Locate the cell with the specified text and output its (x, y) center coordinate. 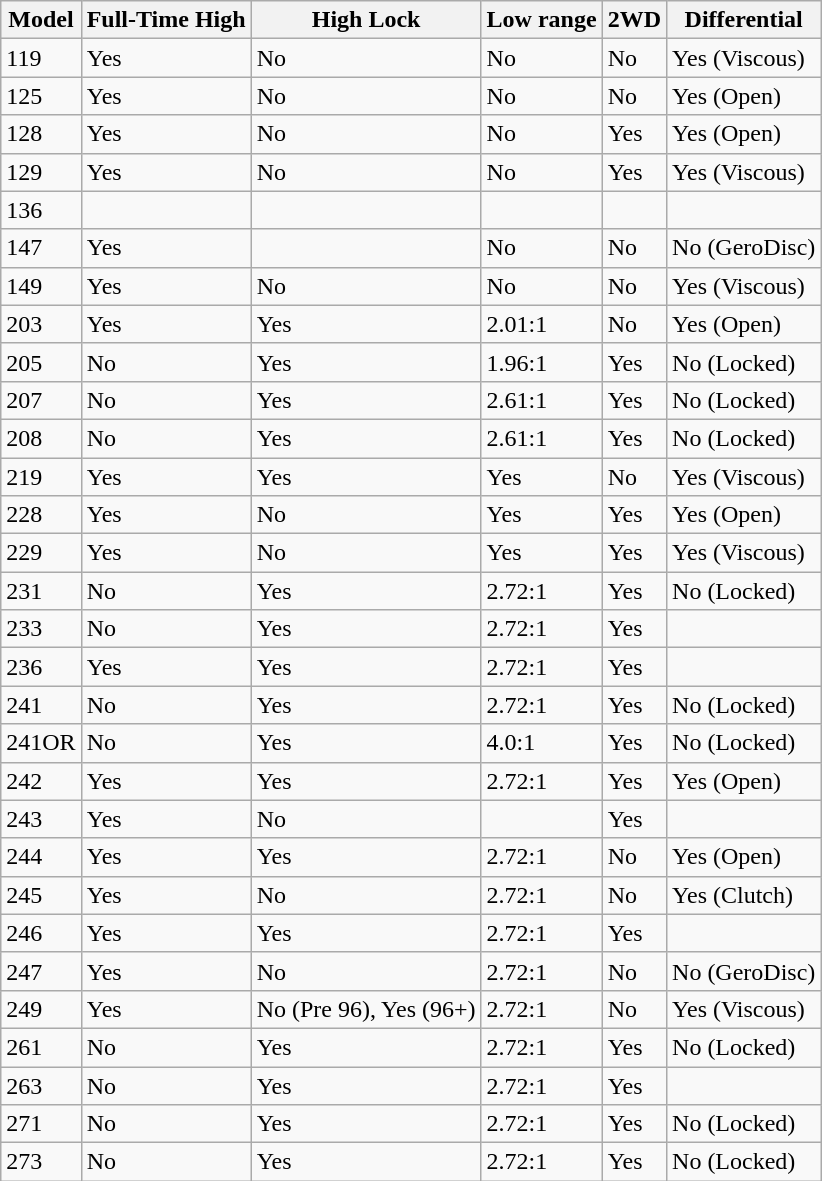
241 (41, 705)
4.0:1 (542, 743)
2.01:1 (542, 324)
205 (41, 362)
249 (41, 1009)
243 (41, 819)
149 (41, 286)
High Lock (366, 20)
233 (41, 629)
245 (41, 895)
147 (41, 248)
Yes (Clutch) (744, 895)
Low range (542, 20)
261 (41, 1047)
203 (41, 324)
136 (41, 210)
231 (41, 591)
246 (41, 933)
Differential (744, 20)
244 (41, 857)
273 (41, 1162)
2WD (634, 20)
1.96:1 (542, 362)
271 (41, 1124)
Full-Time High (166, 20)
119 (41, 58)
247 (41, 971)
128 (41, 134)
263 (41, 1085)
219 (41, 477)
242 (41, 781)
208 (41, 438)
229 (41, 553)
129 (41, 172)
No (Pre 96), Yes (96+) (366, 1009)
Model (41, 20)
241OR (41, 743)
228 (41, 515)
236 (41, 667)
125 (41, 96)
207 (41, 400)
